Determine the (x, y) coordinate at the center of the cell enclosing the given text.  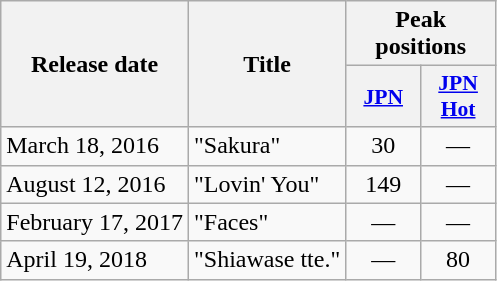
Release date (95, 64)
"Shiawase tte." (266, 260)
February 17, 2017 (95, 222)
80 (458, 260)
August 12, 2016 (95, 184)
April 19, 2018 (95, 260)
JPNHot (458, 96)
Title (266, 64)
149 (384, 184)
JPN (384, 96)
"Sakura" (266, 146)
"Faces" (266, 222)
March 18, 2016 (95, 146)
"Lovin' You" (266, 184)
Peak positions (421, 34)
30 (384, 146)
